Provide the [x, y] coordinate of the cell's center where the given text is located.  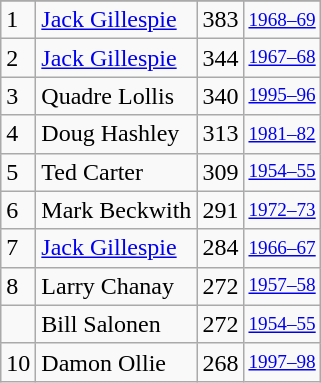
268 [220, 362]
1997–98 [282, 362]
1967–68 [282, 58]
1981–82 [282, 134]
313 [220, 134]
284 [220, 248]
Bill Salonen [116, 324]
Quadre Lollis [116, 96]
309 [220, 172]
1968–69 [282, 20]
1966–67 [282, 248]
344 [220, 58]
Damon Ollie [116, 362]
340 [220, 96]
3 [18, 96]
4 [18, 134]
Larry Chanay [116, 286]
Mark Beckwith [116, 210]
Ted Carter [116, 172]
Doug Hashley [116, 134]
383 [220, 20]
1995–96 [282, 96]
5 [18, 172]
8 [18, 286]
6 [18, 210]
10 [18, 362]
291 [220, 210]
7 [18, 248]
1 [18, 20]
1957–58 [282, 286]
2 [18, 58]
1972–73 [282, 210]
